Detect which cell encompasses the target text, then output its (x, y) center coordinate. 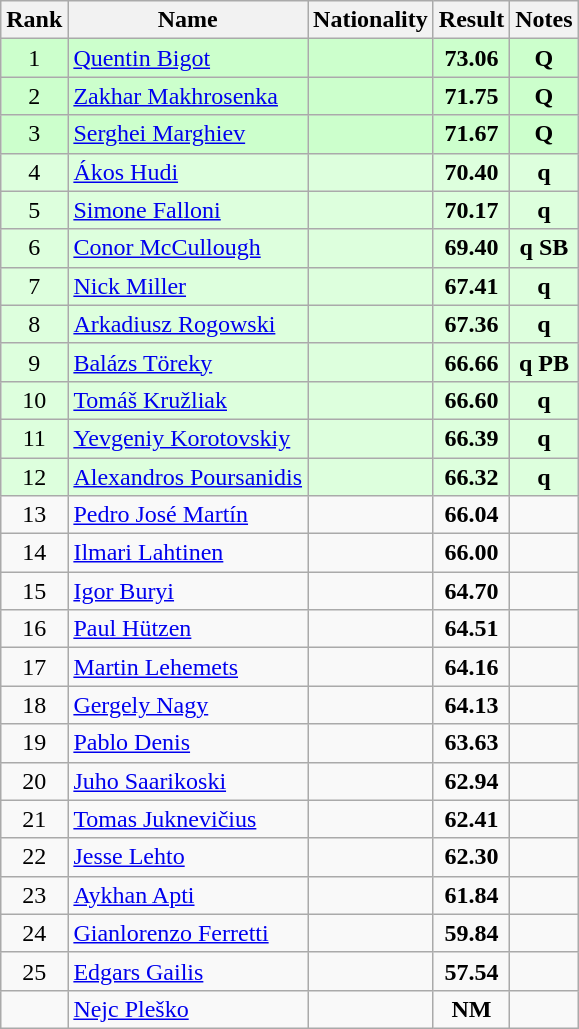
23 (34, 895)
Pedro José Martín (188, 515)
22 (34, 857)
63.63 (471, 743)
1 (34, 58)
10 (34, 400)
Pablo Denis (188, 743)
62.94 (471, 781)
64.70 (471, 591)
66.60 (471, 400)
64.51 (471, 629)
Quentin Bigot (188, 58)
71.67 (471, 134)
24 (34, 933)
Paul Hützen (188, 629)
Tomáš Kružliak (188, 400)
20 (34, 781)
Alexandros Poursanidis (188, 477)
Ilmari Lahtinen (188, 553)
66.04 (471, 515)
Name (188, 20)
5 (34, 210)
Jesse Lehto (188, 857)
12 (34, 477)
Tomas Juknevičius (188, 819)
11 (34, 438)
15 (34, 591)
6 (34, 248)
16 (34, 629)
Martin Lehemets (188, 667)
61.84 (471, 895)
67.41 (471, 286)
18 (34, 705)
21 (34, 819)
Notes (544, 20)
q PB (544, 362)
Gergely Nagy (188, 705)
17 (34, 667)
Serghei Marghiev (188, 134)
Igor Buryi (188, 591)
7 (34, 286)
66.39 (471, 438)
59.84 (471, 933)
Gianlorenzo Ferretti (188, 933)
66.32 (471, 477)
Arkadiusz Rogowski (188, 324)
73.06 (471, 58)
13 (34, 515)
NM (471, 1009)
25 (34, 971)
Ákos Hudi (188, 172)
69.40 (471, 248)
64.13 (471, 705)
70.40 (471, 172)
Aykhan Apti (188, 895)
Balázs Töreky (188, 362)
4 (34, 172)
Juho Saarikoski (188, 781)
14 (34, 553)
19 (34, 743)
62.41 (471, 819)
71.75 (471, 96)
9 (34, 362)
Result (471, 20)
70.17 (471, 210)
67.36 (471, 324)
Edgars Gailis (188, 971)
Simone Falloni (188, 210)
Nick Miller (188, 286)
Rank (34, 20)
66.00 (471, 553)
3 (34, 134)
8 (34, 324)
64.16 (471, 667)
62.30 (471, 857)
Yevgeniy Korotovskiy (188, 438)
q SB (544, 248)
2 (34, 96)
66.66 (471, 362)
Nationality (371, 20)
57.54 (471, 971)
Nejc Pleško (188, 1009)
Zakhar Makhrosenka (188, 96)
Conor McCullough (188, 248)
